Search for the cell housing the specified text and yield its [X, Y] center coordinate. 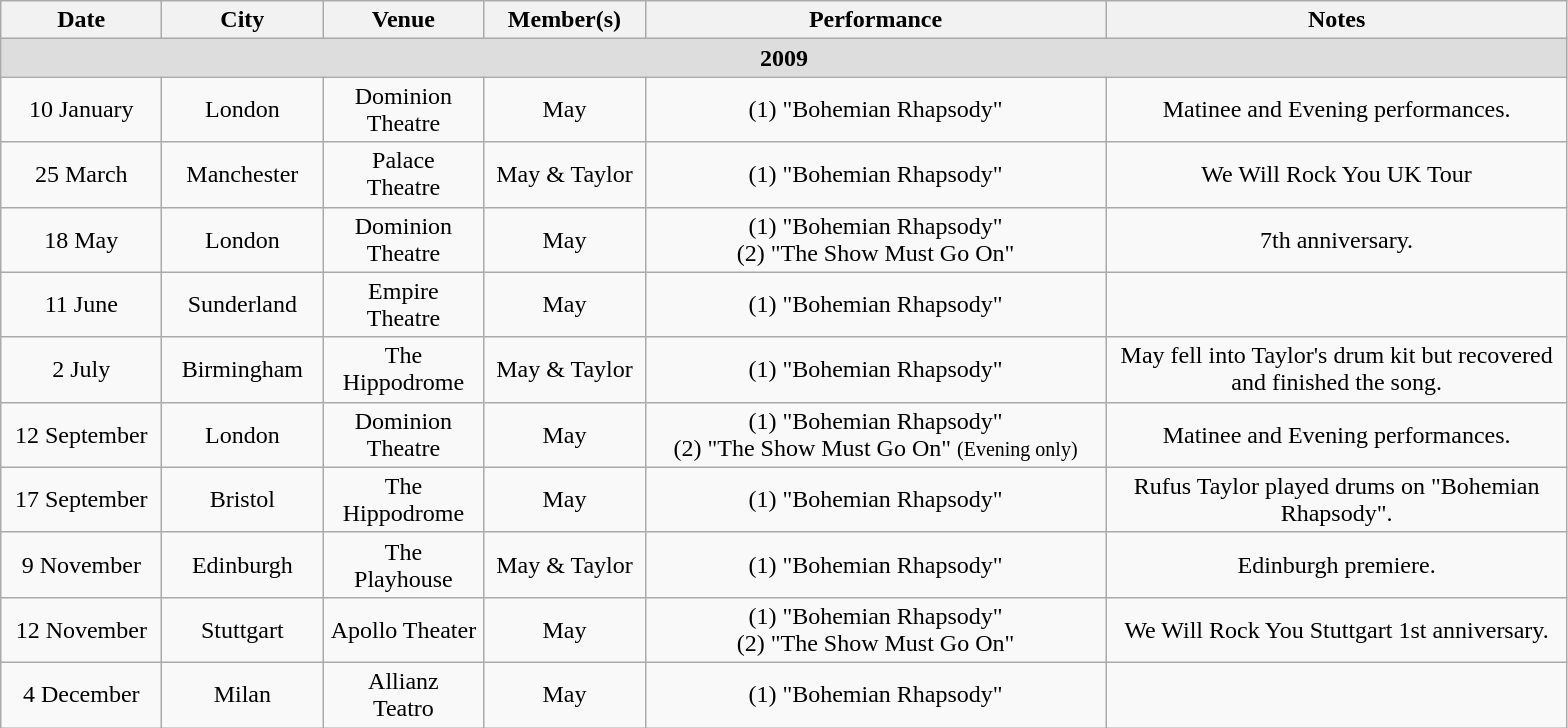
11 June [82, 304]
Edinburgh premiere. [1336, 564]
Apollo Theater [404, 630]
Manchester [242, 174]
25 March [82, 174]
City [242, 20]
Empire Theatre [404, 304]
Performance [876, 20]
Allianz Teatro [404, 694]
12 September [82, 434]
2 July [82, 370]
We Will Rock You UK Tour [1336, 174]
Bristol [242, 500]
2009 [784, 58]
7th anniversary. [1336, 240]
Birmingham [242, 370]
Edinburgh [242, 564]
12 November [82, 630]
Notes [1336, 20]
Stuttgart [242, 630]
(1) "Bohemian Rhapsody" (2) "The Show Must Go On" (Evening only) [876, 434]
Venue [404, 20]
Sunderland [242, 304]
We Will Rock You Stuttgart 1st anniversary. [1336, 630]
9 November [82, 564]
Rufus Taylor played drums on "Bohemian Rhapsody". [1336, 500]
Member(s) [564, 20]
18 May [82, 240]
10 January [82, 110]
Milan [242, 694]
May fell into Taylor's drum kit but recovered and finished the song. [1336, 370]
4 December [82, 694]
The Playhouse [404, 564]
17 September [82, 500]
Date [82, 20]
Palace Theatre [404, 174]
